Output the [x, y] coordinate of the center of the cell containing the given text.  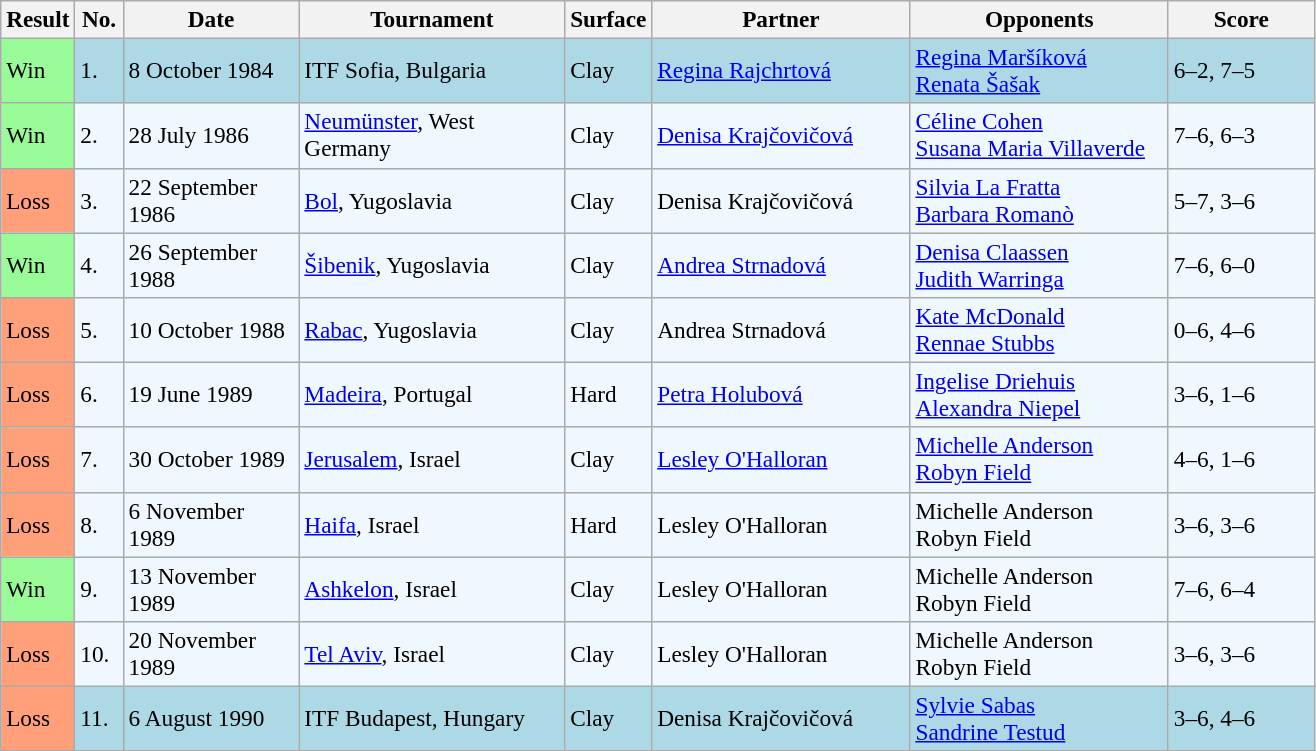
2. [99, 136]
19 June 1989 [211, 394]
No. [99, 19]
Silvia La Fratta Barbara Romanò [1039, 200]
1. [99, 70]
6 November 1989 [211, 524]
Tournament [432, 19]
Madeira, Portugal [432, 394]
22 September 1986 [211, 200]
4–6, 1–6 [1241, 460]
7. [99, 460]
10 October 1988 [211, 330]
Rabac, Yugoslavia [432, 330]
3–6, 4–6 [1241, 718]
7–6, 6–0 [1241, 264]
11. [99, 718]
Score [1241, 19]
3–6, 1–6 [1241, 394]
Denisa Claassen Judith Warringa [1039, 264]
Ashkelon, Israel [432, 588]
Sylvie Sabas Sandrine Testud [1039, 718]
Regina Rajchrtová [781, 70]
Jerusalem, Israel [432, 460]
10. [99, 654]
0–6, 4–6 [1241, 330]
26 September 1988 [211, 264]
6–2, 7–5 [1241, 70]
6. [99, 394]
Tel Aviv, Israel [432, 654]
8. [99, 524]
28 July 1986 [211, 136]
9. [99, 588]
20 November 1989 [211, 654]
4. [99, 264]
6 August 1990 [211, 718]
Haifa, Israel [432, 524]
Partner [781, 19]
30 October 1989 [211, 460]
Regina Maršíková Renata Šašak [1039, 70]
Petra Holubová [781, 394]
Date [211, 19]
ITF Sofia, Bulgaria [432, 70]
7–6, 6–4 [1241, 588]
3. [99, 200]
Surface [608, 19]
Kate McDonald Rennae Stubbs [1039, 330]
Neumünster, West Germany [432, 136]
Result [38, 19]
5. [99, 330]
ITF Budapest, Hungary [432, 718]
13 November 1989 [211, 588]
Šibenik, Yugoslavia [432, 264]
Opponents [1039, 19]
Ingelise Driehuis Alexandra Niepel [1039, 394]
5–7, 3–6 [1241, 200]
Céline Cohen Susana Maria Villaverde [1039, 136]
8 October 1984 [211, 70]
Bol, Yugoslavia [432, 200]
7–6, 6–3 [1241, 136]
